Pinpoint the cell where the given text exists, returning its [X, Y] midpoint coordinate. 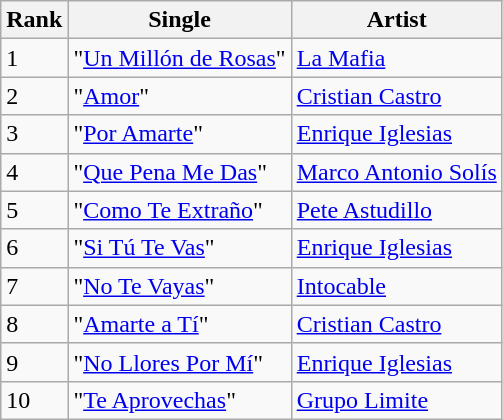
1 [34, 58]
Marco Antonio Solís [396, 172]
7 [34, 286]
4 [34, 172]
Intocable [396, 286]
"No Llores Por Mí" [180, 362]
3 [34, 134]
5 [34, 210]
"Por Amarte" [180, 134]
8 [34, 324]
9 [34, 362]
Artist [396, 20]
2 [34, 96]
"Un Millón de Rosas" [180, 58]
6 [34, 248]
"Amor" [180, 96]
"Que Pena Me Das" [180, 172]
"Te Aprovechas" [180, 400]
10 [34, 400]
Rank [34, 20]
Single [180, 20]
"Amarte a Tí" [180, 324]
"Si Tú Te Vas" [180, 248]
"Como Te Extraño" [180, 210]
La Mafia [396, 58]
"No Te Vayas" [180, 286]
Grupo Limite [396, 400]
Pete Astudillo [396, 210]
